Search for the cell housing the specified text and yield its [X, Y] center coordinate. 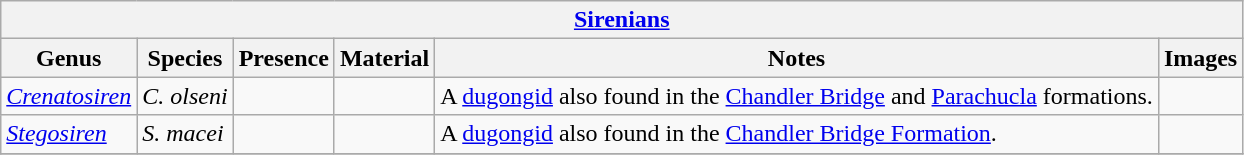
S. macei [185, 134]
Species [185, 58]
A dugongid also found in the Chandler Bridge and Parachucla formations. [797, 96]
A dugongid also found in the Chandler Bridge Formation. [797, 134]
Material [384, 58]
Genus [69, 58]
Stegosiren [69, 134]
Sirenians [622, 20]
C. olseni [185, 96]
Images [1200, 58]
Notes [797, 58]
Presence [284, 58]
Crenatosiren [69, 96]
